Provide the (x, y) coordinate of the cell's center where the given text is located.  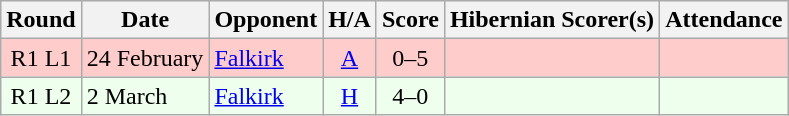
Opponent (266, 20)
2 March (145, 96)
Attendance (724, 20)
A (350, 58)
R1 L2 (41, 96)
Round (41, 20)
0–5 (410, 58)
H (350, 96)
H/A (350, 20)
Score (410, 20)
R1 L1 (41, 58)
Hibernian Scorer(s) (552, 20)
4–0 (410, 96)
Date (145, 20)
24 February (145, 58)
